For the text-containing cell, return its midpoint in [x, y] coordinate format. 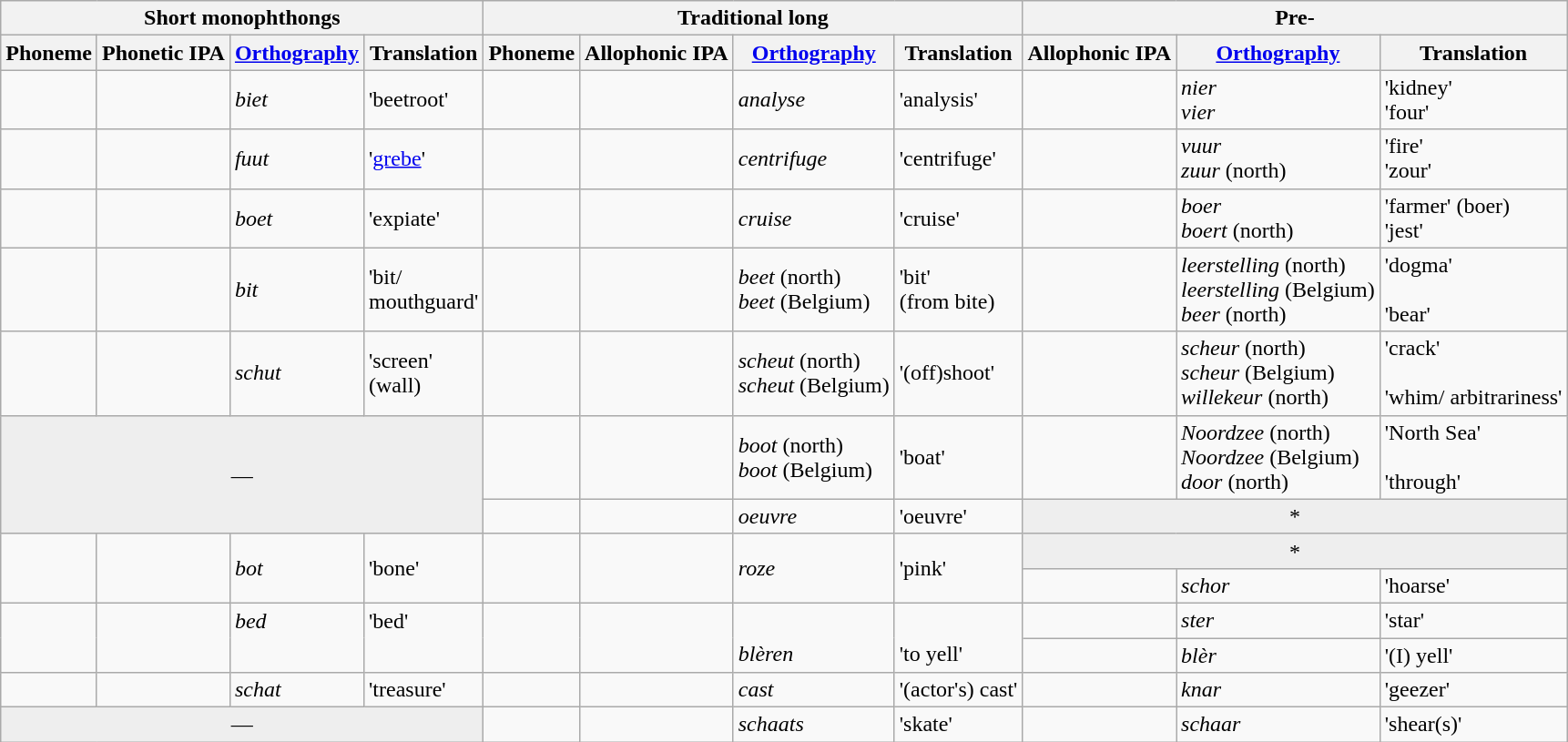
'grebe' [423, 158]
niervier [1278, 100]
'hoarse' [1473, 585]
'fire''zour' [1473, 158]
bed [297, 620]
'screen' (wall) [423, 373]
bit [297, 290]
'dogma''bear' [1473, 290]
'to yell' [958, 655]
'treasure' [423, 690]
boet [297, 219]
'oeuvre' [958, 516]
leerstelling (north)leerstelling (Belgium)beer (north) [1278, 290]
'analysis' [958, 100]
'North Sea''through' [1473, 457]
'bone' [423, 568]
ster [1278, 620]
'boat' [958, 457]
'kidney''four' [1473, 100]
'farmer' (boer)'jest' [1473, 219]
'(off)shoot' [958, 373]
Short monophthongs [242, 18]
knar [1278, 690]
fuut [297, 158]
cruise [814, 219]
'beetroot' [423, 100]
boerboert (north) [1278, 219]
scheur (north)scheur (Belgium)willekeur (north) [1278, 373]
cast [814, 690]
'pink' [958, 568]
'bed' [423, 620]
Phonetic IPA [163, 53]
blèren [814, 655]
biet [297, 100]
'expiate' [423, 219]
boot (north)boot (Belgium) [814, 457]
'shear(s)' [1473, 725]
bot [297, 568]
Pre- [1295, 18]
vuurzuur (north) [1278, 158]
'crack''whim/ arbitrariness' [1473, 373]
'(I) yell' [1473, 655]
schut [297, 373]
'geezer' [1473, 690]
schaar [1278, 725]
'skate' [958, 725]
'cruise' [958, 219]
centrifuge [814, 158]
Traditional long [753, 18]
schat [297, 690]
oeuvre [814, 516]
schaats [814, 725]
'(actor's) cast' [958, 690]
beet (north)beet (Belgium) [814, 290]
blèr [1278, 655]
roze [814, 568]
analyse [814, 100]
'centrifuge' [958, 158]
schor [1278, 585]
scheut (north)scheut (Belgium) [814, 373]
'star' [1473, 620]
'bit/mouthguard' [423, 290]
'bit' (from bite) [958, 290]
Noordzee (north)Noordzee (Belgium) door (north) [1278, 457]
